Scan for the cell matching the given text and deliver its (X, Y) coordinate at center. 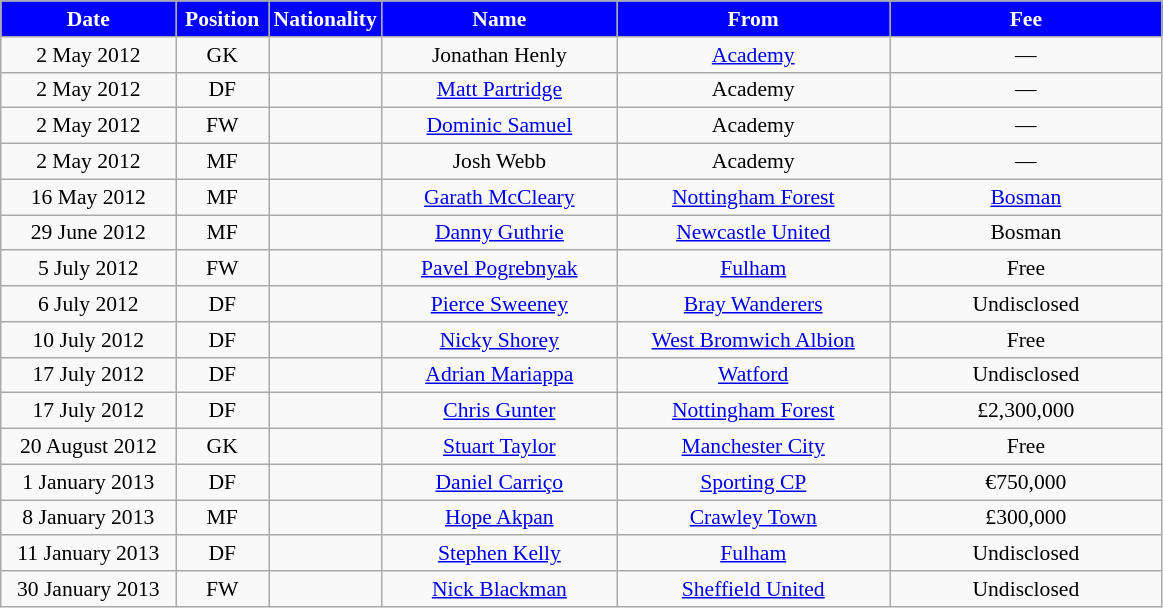
Position (222, 19)
From (754, 19)
Bray Wanderers (754, 304)
1 January 2013 (88, 482)
Sporting CP (754, 482)
Adrian Mariappa (500, 375)
16 May 2012 (88, 197)
Matt Partridge (500, 90)
11 January 2013 (88, 554)
Chris Gunter (500, 411)
£2,300,000 (1026, 411)
Daniel Carriço (500, 482)
Fee (1026, 19)
Name (500, 19)
Josh Webb (500, 162)
Garath McCleary (500, 197)
Stephen Kelly (500, 554)
10 July 2012 (88, 340)
Manchester City (754, 447)
West Bromwich Albion (754, 340)
20 August 2012 (88, 447)
Newcastle United (754, 233)
€750,000 (1026, 482)
Stuart Taylor (500, 447)
Jonathan Henly (500, 55)
Watford (754, 375)
Nicky Shorey (500, 340)
Danny Guthrie (500, 233)
Hope Akpan (500, 518)
£300,000 (1026, 518)
5 July 2012 (88, 269)
Dominic Samuel (500, 126)
Pavel Pogrebnyak (500, 269)
Date (88, 19)
Sheffield United (754, 589)
8 January 2013 (88, 518)
Nick Blackman (500, 589)
Pierce Sweeney (500, 304)
29 June 2012 (88, 233)
6 July 2012 (88, 304)
Crawley Town (754, 518)
30 January 2013 (88, 589)
Nationality (324, 19)
